Identify which cell holds the provided text, then report its [X, Y] central coordinate. 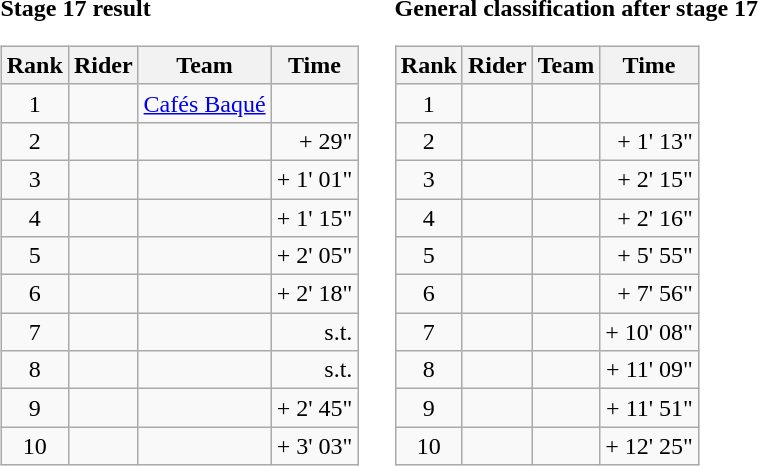
+ 2' 15" [650, 179]
+ 2' 18" [314, 294]
+ 29" [314, 141]
+ 3' 03" [314, 446]
+ 2' 05" [314, 256]
Cafés Baqué [204, 103]
+ 5' 55" [650, 256]
+ 2' 45" [314, 408]
+ 11' 09" [650, 370]
+ 2' 16" [650, 217]
+ 12' 25" [650, 446]
+ 1' 01" [314, 179]
+ 1' 13" [650, 141]
+ 1' 15" [314, 217]
+ 10' 08" [650, 332]
+ 7' 56" [650, 294]
+ 11' 51" [650, 408]
